Extract the [X, Y] coordinate from the center of the cell holding the provided text.  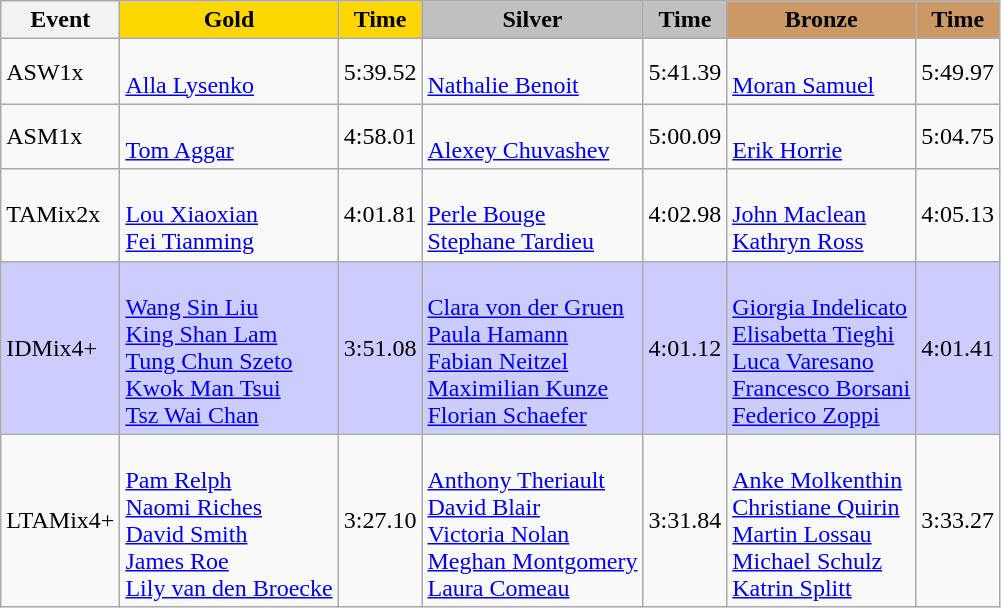
IDMix4+ [60, 348]
Gold [229, 20]
Wang Sin LiuKing Shan LamTung Chun SzetoKwok Man TsuiTsz Wai Chan [229, 348]
Anthony TheriaultDavid BlairVictoria NolanMeghan MontgomeryLaura Comeau [532, 520]
3:27.10 [380, 520]
John MacleanKathryn Ross [822, 215]
Pam RelphNaomi RichesDavid SmithJames RoeLily van den Broecke [229, 520]
4:01.41 [958, 348]
Lou XiaoxianFei Tianming [229, 215]
ASW1x [60, 72]
5:39.52 [380, 72]
Anke MolkenthinChristiane QuirinMartin LossauMichael SchulzKatrin Splitt [822, 520]
3:31.84 [685, 520]
LTAMix4+ [60, 520]
Perle BougeStephane Tardieu [532, 215]
Moran Samuel [822, 72]
5:00.09 [685, 136]
Event [60, 20]
5:49.97 [958, 72]
Bronze [822, 20]
ASM1x [60, 136]
4:05.13 [958, 215]
Silver [532, 20]
4:02.98 [685, 215]
5:41.39 [685, 72]
TAMix2x [60, 215]
4:01.81 [380, 215]
Alla Lysenko [229, 72]
5:04.75 [958, 136]
3:51.08 [380, 348]
Alexey Chuvashev [532, 136]
3:33.27 [958, 520]
Erik Horrie [822, 136]
Giorgia IndelicatoElisabetta TieghiLuca VaresanoFrancesco BorsaniFederico Zoppi [822, 348]
Tom Aggar [229, 136]
Nathalie Benoit [532, 72]
4:01.12 [685, 348]
4:58.01 [380, 136]
Clara von der GruenPaula HamannFabian NeitzelMaximilian KunzeFlorian Schaefer [532, 348]
